From the cell containing the given text, extract its center point as [X, Y] coordinate. 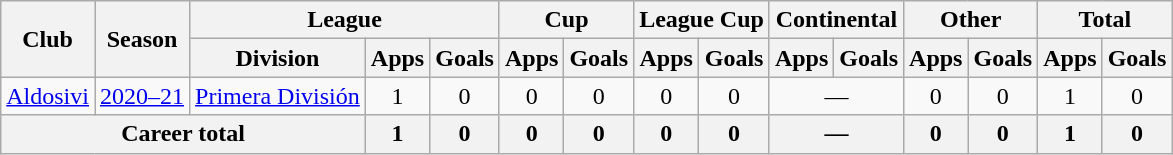
Other [971, 20]
Division [278, 58]
Aldosivi [48, 96]
Cup [566, 20]
League [345, 20]
Total [1105, 20]
Career total [184, 134]
2020–21 [142, 96]
League Cup [702, 20]
Continental [836, 20]
Primera División [278, 96]
Club [48, 39]
Season [142, 39]
